Output the (x, y) coordinate of the center of the cell containing the given text.  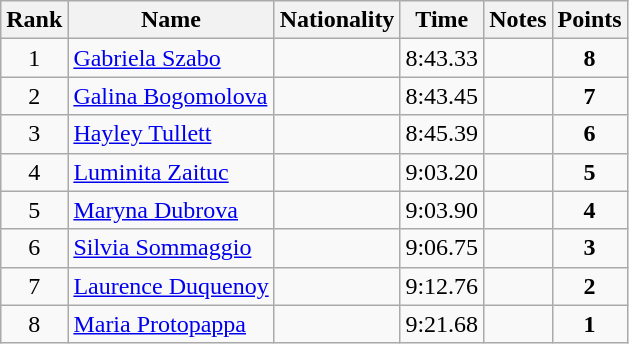
Maryna Dubrova (171, 210)
Time (442, 20)
8:43.45 (442, 96)
9:06.75 (442, 248)
9:03.90 (442, 210)
Galina Bogomolova (171, 96)
Rank (34, 20)
Maria Protopappa (171, 324)
Gabriela Szabo (171, 58)
8:45.39 (442, 134)
Name (171, 20)
Laurence Duquenoy (171, 286)
Nationality (337, 20)
8:43.33 (442, 58)
9:03.20 (442, 172)
Luminita Zaituc (171, 172)
9:12.76 (442, 286)
Silvia Sommaggio (171, 248)
Points (590, 20)
Hayley Tullett (171, 134)
Notes (518, 20)
9:21.68 (442, 324)
